Provide the (X, Y) coordinate of the cell's center where the given text is located.  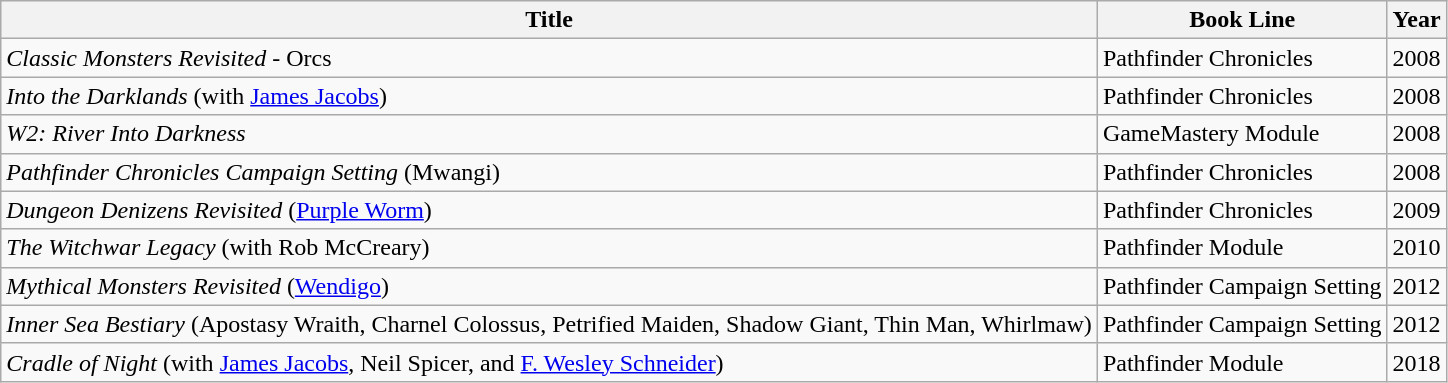
Mythical Monsters Revisited (Wendigo) (550, 286)
2009 (1416, 210)
Title (550, 20)
GameMastery Module (1242, 134)
2010 (1416, 248)
2018 (1416, 362)
W2: River Into Darkness (550, 134)
Cradle of Night (with James Jacobs, Neil Spicer, and F. Wesley Schneider) (550, 362)
Pathfinder Chronicles Campaign Setting (Mwangi) (550, 172)
Inner Sea Bestiary (Apostasy Wraith, Charnel Colossus, Petrified Maiden, Shadow Giant, Thin Man, Whirlmaw) (550, 324)
Classic Monsters Revisited - Orcs (550, 58)
The Witchwar Legacy (with Rob McCreary) (550, 248)
Year (1416, 20)
Into the Darklands (with James Jacobs) (550, 96)
Dungeon Denizens Revisited (Purple Worm) (550, 210)
Book Line (1242, 20)
